Capture the cell that displays the provided text and extract its (x, y) central coordinate. 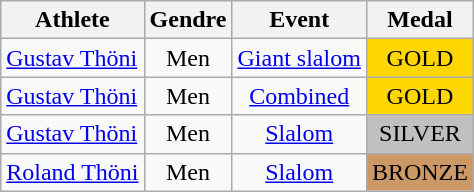
Roland Thöni (72, 172)
BRONZE (420, 172)
Medal (420, 20)
Gendre (188, 20)
Athlete (72, 20)
SILVER (420, 134)
Event (299, 20)
Combined (299, 96)
Giant slalom (299, 58)
